Scan for the cell matching the given text and deliver its [X, Y] coordinate at center. 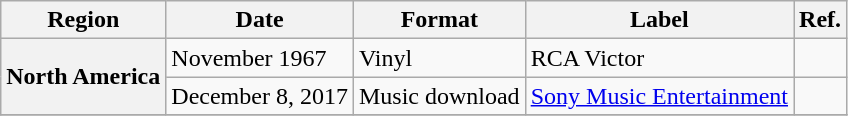
November 1967 [260, 58]
Sony Music Entertainment [659, 96]
Vinyl [439, 58]
Label [659, 20]
Region [84, 20]
RCA Victor [659, 58]
Format [439, 20]
Music download [439, 96]
December 8, 2017 [260, 96]
North America [84, 77]
Date [260, 20]
Ref. [820, 20]
